Identify which cell holds the provided text, then report its (x, y) central coordinate. 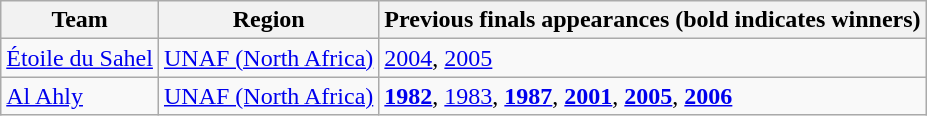
Previous finals appearances (bold indicates winners) (652, 20)
Étoile du Sahel (80, 58)
Al Ahly (80, 96)
Team (80, 20)
1982, 1983, 1987, 2001, 2005, 2006 (652, 96)
Region (268, 20)
2004, 2005 (652, 58)
